Return [x, y] of the center of cell containing provided text 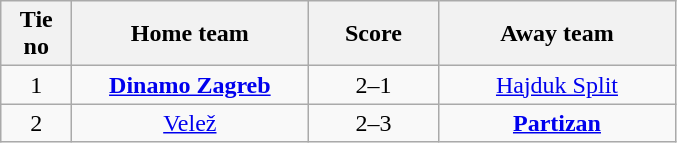
Dinamo Zagreb [190, 85]
Hajduk Split [557, 85]
Velež [190, 123]
2 [36, 123]
1 [36, 85]
2–1 [374, 85]
2–3 [374, 123]
Away team [557, 34]
Score [374, 34]
Home team [190, 34]
Tie no [36, 34]
Partizan [557, 123]
